Determine the (X, Y) coordinate at the center of the cell enclosing the given text.  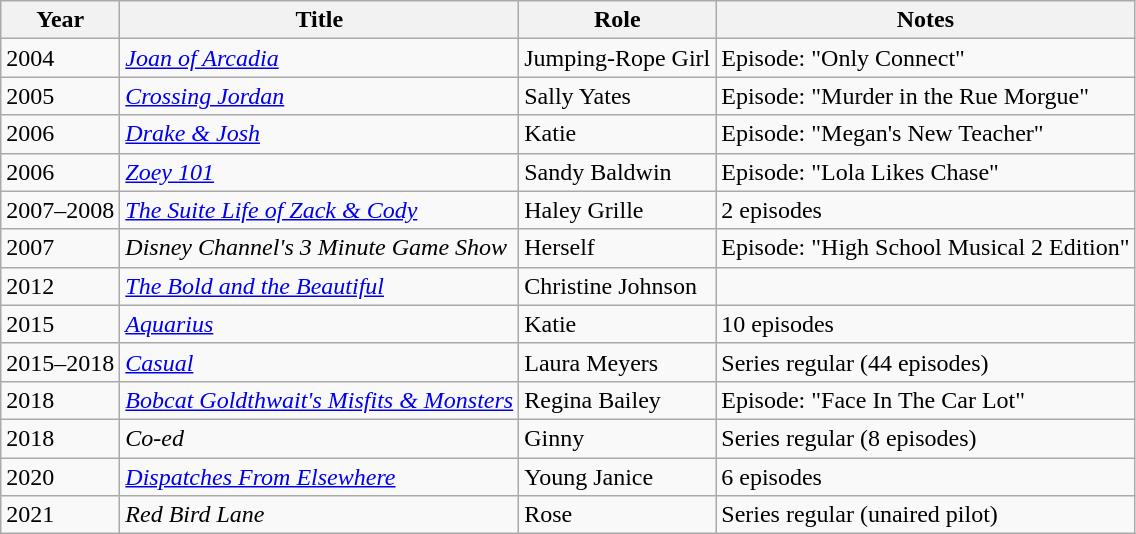
Sally Yates (618, 96)
Young Janice (618, 477)
Crossing Jordan (320, 96)
The Suite Life of Zack & Cody (320, 210)
Title (320, 20)
Red Bird Lane (320, 515)
Casual (320, 362)
Series regular (44 episodes) (926, 362)
Notes (926, 20)
Episode: "Megan's New Teacher" (926, 134)
Episode: "High School Musical 2 Edition" (926, 248)
Joan of Arcadia (320, 58)
2015–2018 (60, 362)
2 episodes (926, 210)
Aquarius (320, 324)
Regina Bailey (618, 400)
Sandy Baldwin (618, 172)
2007 (60, 248)
Episode: "Only Connect" (926, 58)
2012 (60, 286)
Co-ed (320, 438)
The Bold and the Beautiful (320, 286)
Jumping-Rope Girl (618, 58)
Year (60, 20)
Zoey 101 (320, 172)
Disney Channel's 3 Minute Game Show (320, 248)
Rose (618, 515)
Episode: "Murder in the Rue Morgue" (926, 96)
2020 (60, 477)
2004 (60, 58)
Series regular (unaired pilot) (926, 515)
2021 (60, 515)
Episode: "Face In The Car Lot" (926, 400)
Dispatches From Elsewhere (320, 477)
Role (618, 20)
Drake & Josh (320, 134)
Episode: "Lola Likes Chase" (926, 172)
Ginny (618, 438)
Christine Johnson (618, 286)
Series regular (8 episodes) (926, 438)
10 episodes (926, 324)
6 episodes (926, 477)
Haley Grille (618, 210)
Herself (618, 248)
Laura Meyers (618, 362)
2005 (60, 96)
Bobcat Goldthwait's Misfits & Monsters (320, 400)
2007–2008 (60, 210)
2015 (60, 324)
